Pinpoint the cell where the given text exists, returning its (X, Y) midpoint coordinate. 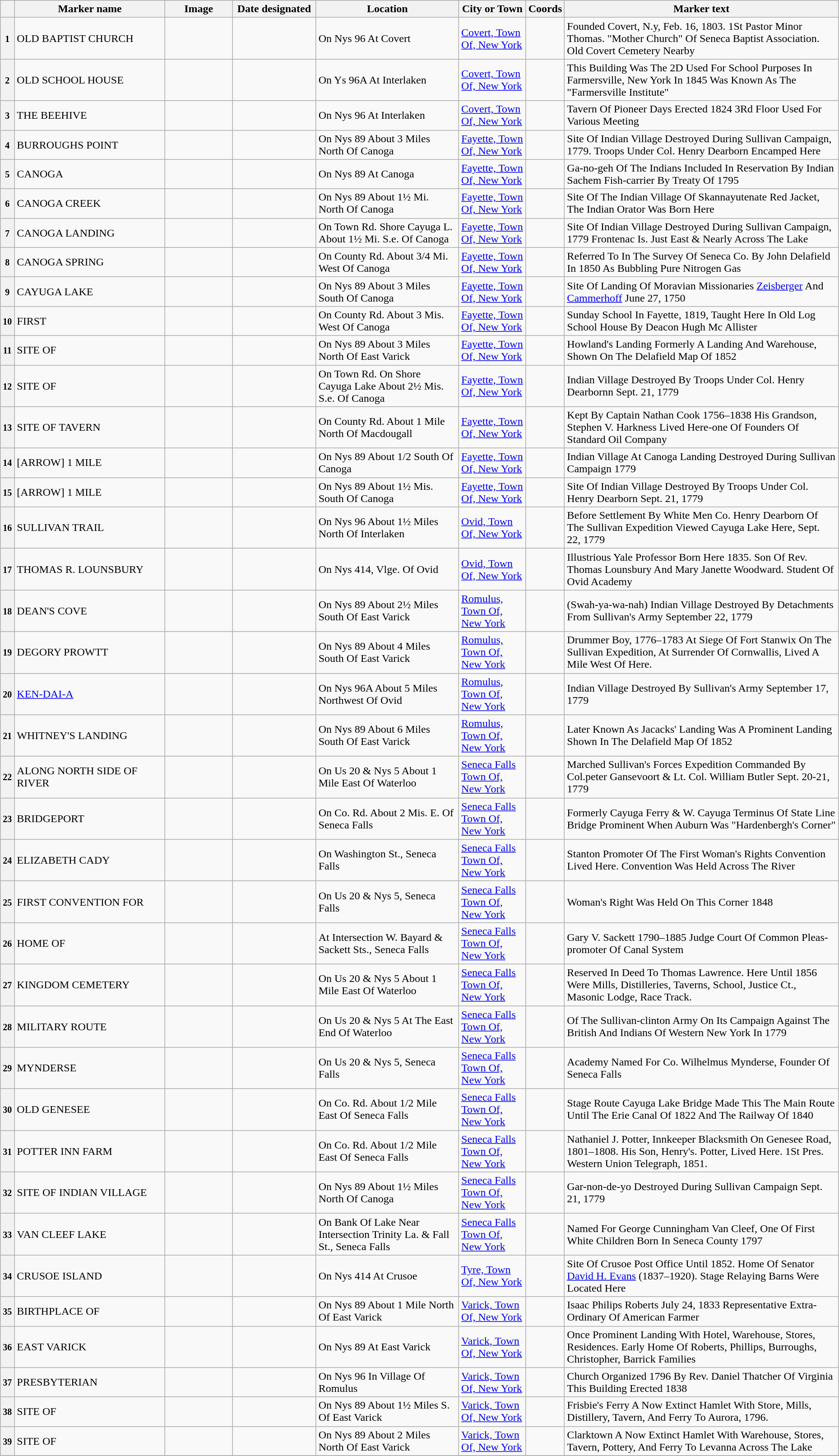
27 (7, 985)
FIRST CONVENTION FOR (90, 902)
Stanton Promoter Of The First Woman's Rights Convention Lived Here. Convention Was Held Across The River (701, 860)
On Us 20 & Nys 5 At The East End Of Waterloo (387, 1027)
20 (7, 694)
39 (7, 1441)
City or Town (493, 9)
Marker name (90, 9)
SITE OF INDIAN VILLAGE (90, 1193)
OLD BAPTIST CHURCH (90, 38)
On Nys 89 About 1 Mile North Of East Varick (387, 1311)
35 (7, 1311)
Site Of The Indian Village Of Skannayutenate Red Jacket, The Indian Orator Was Born Here (701, 203)
CANOGA (90, 174)
WHITNEY'S LANDING (90, 735)
KEN-DAI-A (90, 694)
On Nys 89 About 1½ Miles S. Of East Varick (387, 1411)
Howland's Landing Formerly A Landing And Warehouse, Shown On The Delafield Map Of 1852 (701, 350)
On Nys 89 About 4 Miles South Of East Varick (387, 652)
On Nys 96A About 5 Miles Northwest Of Ovid (387, 694)
FIRST (90, 321)
THE BEEHIVE (90, 116)
VAN CLEEF LAKE (90, 1234)
19 (7, 652)
Marched Sullivan's Forces Expedition Commanded By Col.peter Gansevoort & Lt. Col. William Butler Sept. 20-21, 1779 (701, 777)
10 (7, 321)
38 (7, 1411)
On Nys 414, Vlge. Of Ovid (387, 569)
Illustrious Yale Professor Born Here 1835. Son Of Rev. Thomas Lounsbury And Mary Janette Woodward. Student Of Ovid Academy (701, 569)
Woman's Right Was Held On This Corner 1848 (701, 902)
OLD GENESEE (90, 1110)
SITE OF TAVERN (90, 428)
37 (7, 1382)
BRIDGEPORT (90, 819)
Frisbie's Ferry A Now Extinct Hamlet With Store, Mills, Distillery, Tavern, And Ferry To Aurora, 1796. (701, 1411)
9 (7, 292)
On Ys 96A At Interlaken (387, 80)
On Nys 89 At East Varick (387, 1347)
DEAN'S COVE (90, 611)
Gar-non-de-yo Destroyed During Sullivan Campaign Sept. 21, 1779 (701, 1193)
On Nys 89 About 3 Miles North Of East Varick (387, 350)
Gary V. Sackett 1790–1885 Judge Court Of Common Pleas-promoter Of Canal System (701, 943)
On Nys 89 About 1½ Miles North Of Canoga (387, 1193)
BIRTHPLACE OF (90, 1311)
Marker text (701, 9)
Tyre, Town Of, New York (493, 1276)
34 (7, 1276)
Indian Village Destroyed By Troops Under Col. Henry Dearbornn Sept. 21, 1779 (701, 386)
On Nys 89 About 3 Miles North Of Canoga (387, 144)
Site Of Landing Of Moravian Missionaries Zeisberger And Cammerhoff June 27, 1750 (701, 292)
CRUSOE ISLAND (90, 1276)
4 (7, 144)
On Washington St., Seneca Falls (387, 860)
8 (7, 262)
22 (7, 777)
Reserved In Deed To Thomas Lawrence. Here Until 1856 Were Mills, Distilleries, Taverns, School, Justice Ct., Masonic Lodge, Race Track. (701, 985)
On Nys 414 At Crusoe (387, 1276)
On Town Rd. On Shore Cayuga Lake About 2½ Mis. S.e. Of Canoga (387, 386)
DEGORY PROWTT (90, 652)
Site Of Indian Village Destroyed During Sullivan Campaign, 1779. Troops Under Col. Henry Dearborn Encamped Here (701, 144)
Date designated (274, 9)
SULLIVAN TRAIL (90, 528)
32 (7, 1193)
Site Of Indian Village Destroyed By Troops Under Col. Henry Dearborn Sept. 21, 1779 (701, 492)
Later Known As Jacacks' Landing Was A Prominent Landing Shown In The Delafield Map Of 1852 (701, 735)
On Nys 89 About 1½ Mis. South Of Canoga (387, 492)
11 (7, 350)
Named For George Cunningham Van Cleef, One Of First White Children Born In Seneca County 1797 (701, 1234)
On Co. Rd. About 2 Mis. E. Of Seneca Falls (387, 819)
16 (7, 528)
POTTER INN FARM (90, 1151)
On Nys 89 About 3 Miles South Of Canoga (387, 292)
On Nys 96 At Covert (387, 38)
Of The Sullivan-clinton Army On Its Campaign Against The British And Indians Of Western New York In 1779 (701, 1027)
CANOGA SPRING (90, 262)
14 (7, 463)
Formerly Cayuga Ferry & W. Cayuga Terminus Of State Line Bridge Prominent When Auburn Was "Hardenbergh's Corner" (701, 819)
MYNDERSE (90, 1068)
6 (7, 203)
Kept By Captain Nathan Cook 1756–1838 His Grandson, Stephen V. Harkness Lived Here-one Of Founders Of Standard Oil Company (701, 428)
On Nys 96 In Village Of Romulus (387, 1382)
CANOGA CREEK (90, 203)
Before Settlement By White Men Co. Henry Dearborn Of The Sullivan Expedition Viewed Cayuga Lake Here, Sept. 22, 1779 (701, 528)
3 (7, 116)
(Swah-ya-wa-nah) Indian Village Destroyed By Detachments From Sullivan's Army September 22, 1779 (701, 611)
On County Rd. About 3 Mis. West Of Canoga (387, 321)
Nathaniel J. Potter, Innkeeper Blacksmith On Genesee Road, 1801–1808. His Son, Henry's. Potter, Lived Here. 1St Pres. Western Union Telegraph, 1851. (701, 1151)
1 (7, 38)
Location (387, 9)
On Nys 89 About 6 Miles South Of East Varick (387, 735)
Tavern Of Pioneer Days Erected 1824 3Rd Floor Used For Various Meeting (701, 116)
7 (7, 233)
15 (7, 492)
Coords (545, 9)
On County Rd. About 3/4 Mi. West Of Canoga (387, 262)
On County Rd. About 1 Mile North Of Macdougall (387, 428)
Indian Village At Canoga Landing Destroyed During Sullivan Campaign 1779 (701, 463)
Ga-no-geh Of The Indians Included In Reservation By Indian Sachem Fish-carrier By Treaty Of 1795 (701, 174)
EAST VARICK (90, 1347)
13 (7, 428)
ALONG NORTH SIDE OF RIVER (90, 777)
Stage Route Cayuga Lake Bridge Made This The Main Route Until The Erie Canal Of 1822 And The Railway Of 1840 (701, 1110)
Once Prominent Landing With Hotel, Warehouse, Stores, Residences. Early Home Of Roberts, Phillips, Burroughs, Christopher, Barrick Families (701, 1347)
18 (7, 611)
21 (7, 735)
Site Of Crusoe Post Office Until 1852. Home Of Senator David H. Evans (1837–1920). Stage Relaying Barns Were Located Here (701, 1276)
31 (7, 1151)
On Nys 89 About 2 Miles North Of East Varick (387, 1441)
Founded Covert, N.y, Feb. 16, 1803. 1St Pastor Minor Thomas. "Mother Church" Of Seneca Baptist Association. Old Covert Cemetery Nearby (701, 38)
5 (7, 174)
Clarktown A Now Extinct Hamlet With Warehouse, Stores, Tavern, Pottery, And Ferry To Levanna Across The Lake (701, 1441)
Indian Village Destroyed By Sullivan's Army September 17, 1779 (701, 694)
PRESBYTERIAN (90, 1382)
Drummer Boy, 1776–1783 At Siege Of Fort Stanwix On The Sullivan Expedition, At Surrender Of Cornwallis, Lived A Mile West Of Here. (701, 652)
On Town Rd. Shore Cayuga L. About 1½ Mi. S.e. Of Canoga (387, 233)
On Nys 96 About 1½ Miles North Of Interlaken (387, 528)
On Nys 96 At Interlaken (387, 116)
On Nys 89 About 2½ Miles South Of East Varick (387, 611)
29 (7, 1068)
KINGDOM CEMETERY (90, 985)
BURROUGHS POINT (90, 144)
26 (7, 943)
On Bank Of Lake Near Intersection Trinity La. & Fall St., Seneca Falls (387, 1234)
OLD SCHOOL HOUSE (90, 80)
30 (7, 1110)
At Intersection W. Bayard & Sackett Sts., Seneca Falls (387, 943)
CAYUGA LAKE (90, 292)
Sunday School In Fayette, 1819, Taught Here In Old Log School House By Deacon Hugh Mc Allister (701, 321)
CANOGA LANDING (90, 233)
On Nys 89 About 1/2 South Of Canoga (387, 463)
Image (199, 9)
25 (7, 902)
Church Organized 1796 By Rev. Daniel Thatcher Of Virginia This Building Erected 1838 (701, 1382)
Academy Named For Co. Wilhelmus Mynderse, Founder Of Seneca Falls (701, 1068)
Referred To In The Survey Of Seneca Co. By John Delafield In 1850 As Bubbling Pure Nitrogen Gas (701, 262)
24 (7, 860)
33 (7, 1234)
23 (7, 819)
28 (7, 1027)
12 (7, 386)
MILITARY ROUTE (90, 1027)
Site Of Indian Village Destroyed During Sullivan Campaign, 1779 Frontenac Is. Just East & Nearly Across The Lake (701, 233)
THOMAS R. LOUNSBURY (90, 569)
HOME OF (90, 943)
On Nys 89 About 1½ Mi. North Of Canoga (387, 203)
17 (7, 569)
On Nys 89 At Canoga (387, 174)
2 (7, 80)
36 (7, 1347)
This Building Was The 2D Used For School Purposes In Farmersville, New York In 1845 Was Known As The "Farmersville Institute" (701, 80)
Isaac Philips Roberts July 24, 1833 Representative Extra- Ordinary Of American Farmer (701, 1311)
ELIZABETH CADY (90, 860)
